Scan for the cell matching the given text and deliver its [x, y] coordinate at center. 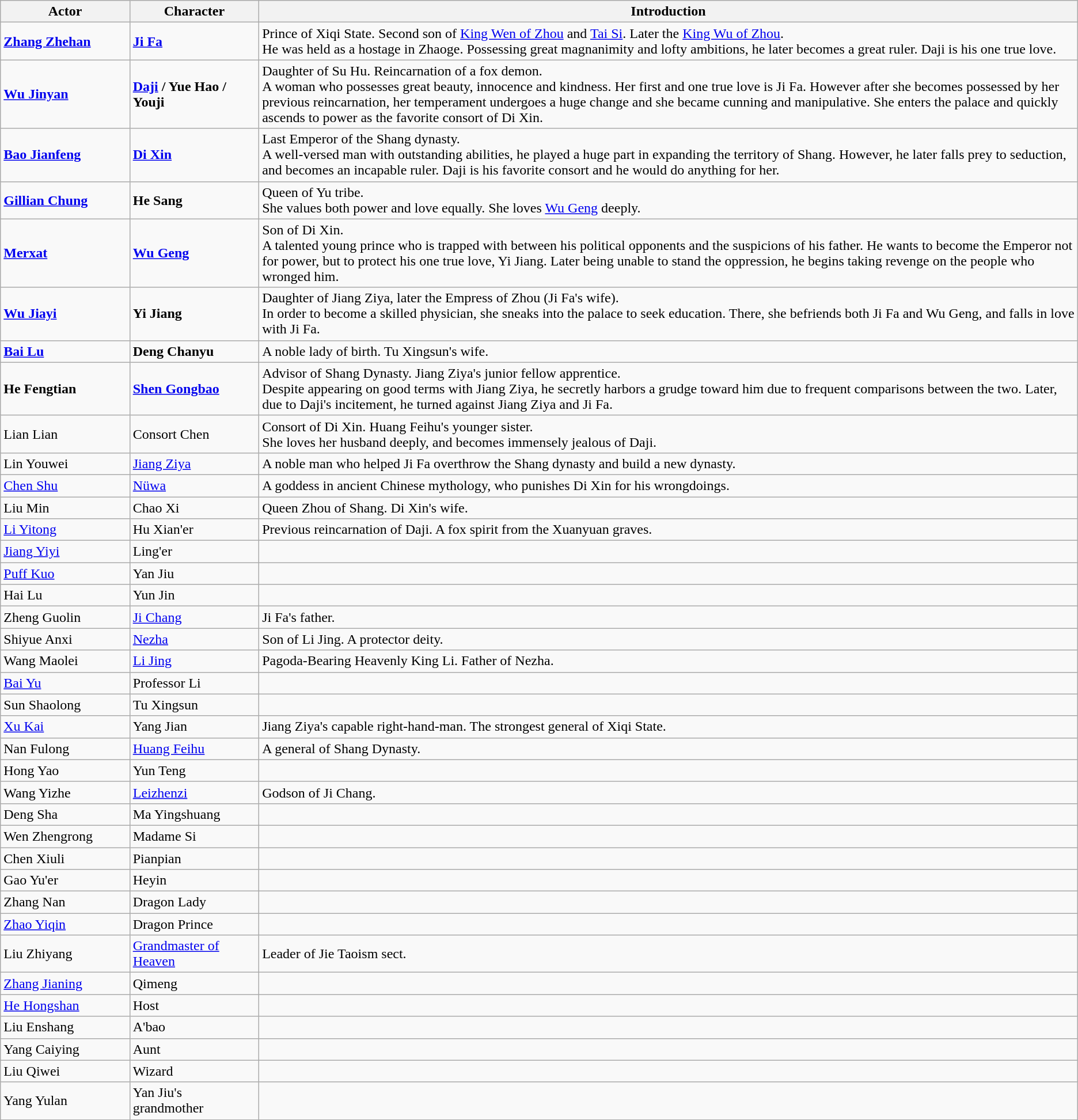
Huang Feihu [194, 749]
Puff Kuo [65, 574]
A noble lady of birth. Tu Xingsun's wife. [669, 351]
Liu Qiwei [65, 1071]
Jiang Ziya [194, 464]
Son of Li Jing. A protector deity. [669, 639]
Wang Yizhe [65, 792]
Aunt [194, 1049]
Madame Si [194, 836]
Nan Fulong [65, 749]
Daji / Yue Hao / Youji [194, 94]
Zheng Guolin [65, 617]
Lian Lian [65, 434]
Nezha [194, 639]
Dragon Prince [194, 924]
Chao Xi [194, 507]
Ji Fa's father. [669, 617]
Professor Li [194, 683]
Zhang Jianing [65, 984]
Jiang Ziya's capable right-hand-man. The strongest general of Xiqi State. [669, 727]
Shiyue Anxi [65, 639]
Liu Enshang [65, 1027]
He Hongshan [65, 1005]
Liu Zhiyang [65, 954]
Liu Min [65, 507]
Yun Jin [194, 595]
Yan Jiu's grandmother [194, 1101]
Pianpian [194, 859]
Yun Teng [194, 770]
Li Yitong [65, 530]
Lin Youwei [65, 464]
Ling'er [194, 552]
Dragon Lady [194, 902]
Merxat [65, 253]
Actor [65, 12]
Qimeng [194, 984]
Deng Chanyu [194, 351]
Wu Jinyan [65, 94]
Wen Zhengrong [65, 836]
Hai Lu [65, 595]
Consort of Di Xin. Huang Feihu's younger sister.She loves her husband deeply, and becomes immensely jealous of Daji. [669, 434]
Previous reincarnation of Daji. A fox spirit from the Xuanyuan graves. [669, 530]
Gillian Chung [65, 200]
Zhao Yiqin [65, 924]
Ji Fa [194, 41]
He Fengtian [65, 389]
Wu Jiayi [65, 314]
Leizhenzi [194, 792]
A'bao [194, 1027]
Queen of Yu tribe. She values both power and love equally. She loves Wu Geng deeply. [669, 200]
Li Jing [194, 661]
Zhang Nan [65, 902]
Yan Jiu [194, 574]
Zhang Zhehan [65, 41]
Xu Kai [65, 727]
Grandmaster of Heaven [194, 954]
Introduction [669, 12]
Sun Shaolong [65, 705]
Gao Yu'er [65, 880]
Hu Xian'er [194, 530]
Character [194, 12]
Bao Jianfeng [65, 155]
Yang Jian [194, 727]
Wang Maolei [65, 661]
A goddess in ancient Chinese mythology, who punishes Di Xin for his wrongdoings. [669, 485]
Jiang Yiyi [65, 552]
Chen Shu [65, 485]
Wizard [194, 1071]
He Sang [194, 200]
Yi Jiang [194, 314]
A noble man who helped Ji Fa overthrow the Shang dynasty and build a new dynasty. [669, 464]
Bai Lu [65, 351]
Wu Geng [194, 253]
Heyin [194, 880]
A general of Shang Dynasty. [669, 749]
Tu Xingsun [194, 705]
Nüwa [194, 485]
Deng Sha [65, 814]
Hong Yao [65, 770]
Yang Yulan [65, 1101]
Queen Zhou of Shang. Di Xin's wife. [669, 507]
Yang Caiying [65, 1049]
Di Xin [194, 155]
Godson of Ji Chang. [669, 792]
Shen Gongbao [194, 389]
Ma Yingshuang [194, 814]
Leader of Jie Taoism sect. [669, 954]
Chen Xiuli [65, 859]
Bai Yu [65, 683]
Host [194, 1005]
Ji Chang [194, 617]
Pagoda-Bearing Heavenly King Li. Father of Nezha. [669, 661]
Consort Chen [194, 434]
